Return the [X, Y] coordinate for the center point of the cell that contains the specified text.  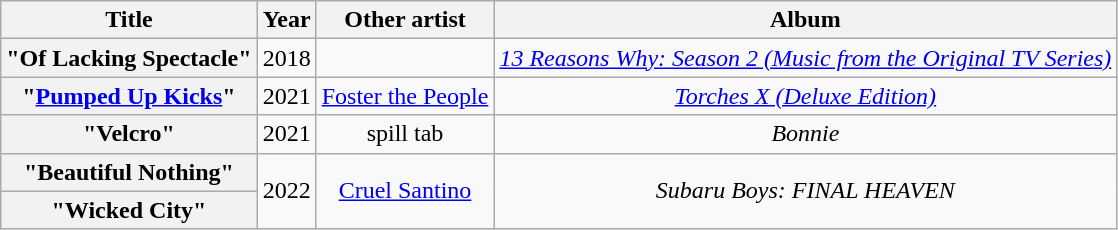
"Beautiful Nothing" [129, 172]
2018 [286, 58]
Subaru Boys: FINAL HEAVEN [806, 191]
Foster the People [405, 96]
Other artist [405, 20]
Torches X (Deluxe Edition) [806, 96]
Bonnie [806, 134]
2022 [286, 191]
"Wicked City" [129, 210]
Year [286, 20]
spill tab [405, 134]
Title [129, 20]
"Velcro" [129, 134]
13 Reasons Why: Season 2 (Music from the Original TV Series) [806, 58]
Cruel Santino [405, 191]
"Pumped Up Kicks" [129, 96]
Album [806, 20]
"Of Lacking Spectacle" [129, 58]
